Scan for the cell matching the given text and deliver its (x, y) coordinate at center. 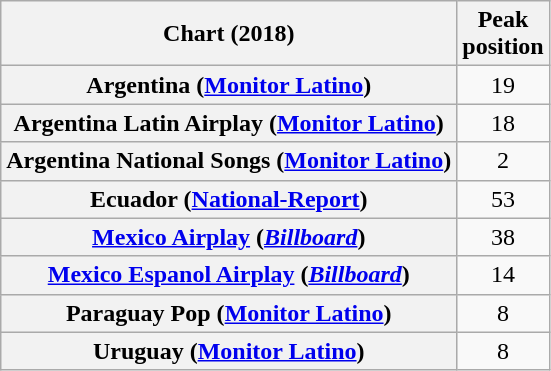
Peak position (503, 34)
Paraguay Pop (Monitor Latino) (229, 313)
53 (503, 199)
19 (503, 85)
Mexico Airplay (Billboard) (229, 237)
Ecuador (National-Report) (229, 199)
Argentina (Monitor Latino) (229, 85)
38 (503, 237)
14 (503, 275)
Mexico Espanol Airplay (Billboard) (229, 275)
18 (503, 123)
Argentina National Songs (Monitor Latino) (229, 161)
Chart (2018) (229, 34)
Argentina Latin Airplay (Monitor Latino) (229, 123)
Uruguay (Monitor Latino) (229, 351)
2 (503, 161)
